Extract the [x, y] coordinate from the center of the cell holding the provided text.  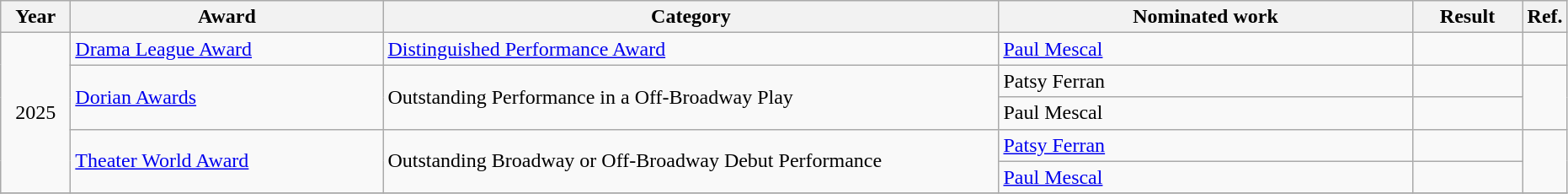
Award [227, 17]
Outstanding Performance in a Off-Broadway Play [691, 97]
Outstanding Broadway or Off-Broadway Debut Performance [691, 161]
2025 [35, 113]
Result [1467, 17]
Nominated work [1206, 17]
Theater World Award [227, 161]
Ref. [1544, 17]
Category [691, 17]
Drama League Award [227, 49]
Dorian Awards [227, 97]
Year [35, 17]
Distinguished Performance Award [691, 49]
